From the cell containing the given text, extract its center point as (X, Y) coordinate. 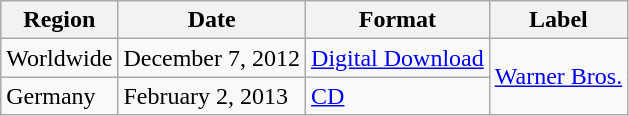
Date (212, 20)
CD (398, 96)
Label (558, 20)
December 7, 2012 (212, 58)
February 2, 2013 (212, 96)
Region (60, 20)
Warner Bros. (558, 77)
Germany (60, 96)
Digital Download (398, 58)
Worldwide (60, 58)
Format (398, 20)
